For the text-containing cell, return its midpoint in (X, Y) coordinate format. 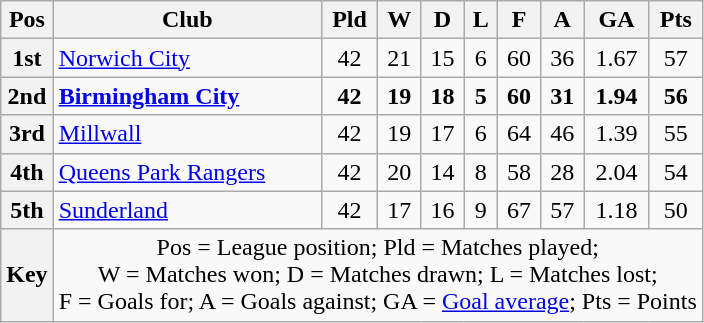
15 (442, 58)
1.94 (616, 96)
50 (676, 210)
A (562, 20)
D (442, 20)
2nd (27, 96)
28 (562, 172)
Club (187, 20)
2.04 (616, 172)
58 (518, 172)
Queens Park Rangers (187, 172)
20 (400, 172)
5th (27, 210)
Sunderland (187, 210)
Key (27, 275)
W (400, 20)
1st (27, 58)
67 (518, 210)
3rd (27, 134)
Pld (349, 20)
F (518, 20)
18 (442, 96)
Millwall (187, 134)
54 (676, 172)
14 (442, 172)
64 (518, 134)
1.39 (616, 134)
L (480, 20)
21 (400, 58)
4th (27, 172)
GA (616, 20)
9 (480, 210)
56 (676, 96)
Birmingham City (187, 96)
55 (676, 134)
8 (480, 172)
1.18 (616, 210)
Pts (676, 20)
5 (480, 96)
16 (442, 210)
1.67 (616, 58)
31 (562, 96)
46 (562, 134)
Norwich City (187, 58)
Pos (27, 20)
36 (562, 58)
